Pinpoint the cell where the given text exists, returning its (X, Y) midpoint coordinate. 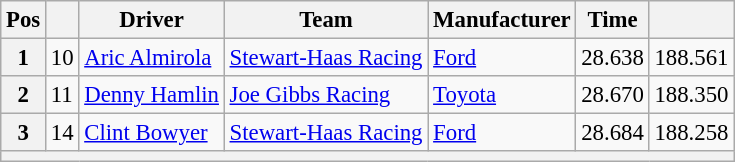
1 (24, 58)
2 (24, 95)
Manufacturer (502, 20)
14 (62, 133)
28.684 (612, 133)
28.670 (612, 95)
11 (62, 95)
188.350 (692, 95)
Joe Gibbs Racing (326, 95)
3 (24, 133)
28.638 (612, 58)
Aric Almirola (152, 58)
Toyota (502, 95)
Clint Bowyer (152, 133)
188.561 (692, 58)
188.258 (692, 133)
10 (62, 58)
Team (326, 20)
Driver (152, 20)
Time (612, 20)
Denny Hamlin (152, 95)
Pos (24, 20)
